Find where the given text appears and provide that cell's center as (x, y) coordinate. 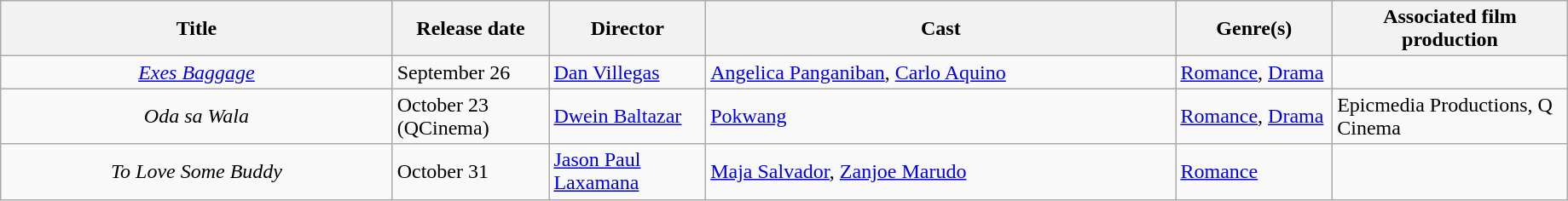
Cast (941, 29)
Associated film production (1450, 29)
Genre(s) (1254, 29)
Release date (471, 29)
Director (628, 29)
October 31 (471, 172)
September 26 (471, 72)
Oda sa Wala (196, 116)
Title (196, 29)
Epicmedia Productions, Q Cinema (1450, 116)
Pokwang (941, 116)
To Love Some Buddy (196, 172)
Romance (1254, 172)
October 23 (QCinema) (471, 116)
Maja Salvador, Zanjoe Marudo (941, 172)
Angelica Panganiban, Carlo Aquino (941, 72)
Exes Baggage (196, 72)
Dwein Baltazar (628, 116)
Dan Villegas (628, 72)
Jason Paul Laxamana (628, 172)
